Detect which cell encompasses the target text, then output its (X, Y) center coordinate. 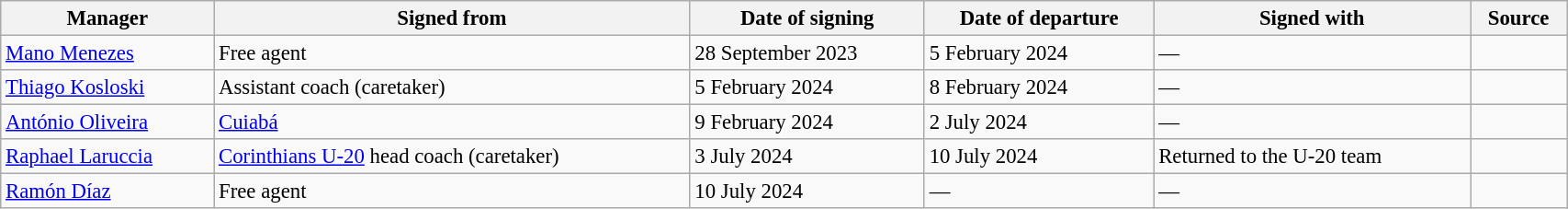
Ramón Díaz (107, 192)
Raphael Laruccia (107, 157)
Signed from (452, 18)
Date of signing (807, 18)
Corinthians U-20 head coach (caretaker) (452, 157)
28 September 2023 (807, 53)
António Oliveira (107, 122)
Signed with (1312, 18)
3 July 2024 (807, 157)
9 February 2024 (807, 122)
8 February 2024 (1039, 87)
Manager (107, 18)
Assistant coach (caretaker) (452, 87)
Date of departure (1039, 18)
Mano Menezes (107, 53)
Cuiabá (452, 122)
Thiago Kosloski (107, 87)
Source (1519, 18)
Returned to the U-20 team (1312, 157)
2 July 2024 (1039, 122)
